Scan for the cell matching the given text and deliver its [X, Y] coordinate at center. 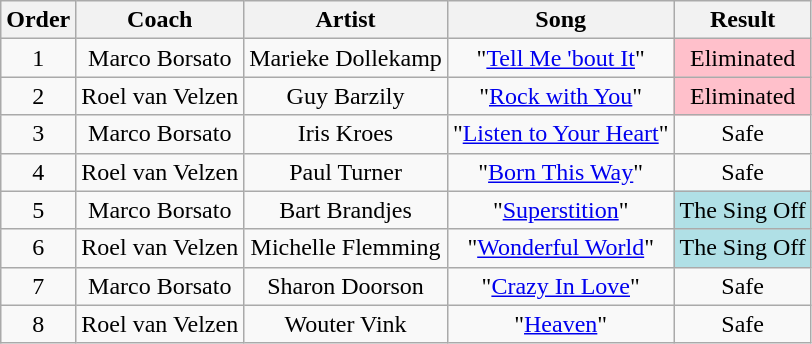
Guy Barzily [346, 96]
Marieke Dollekamp [346, 58]
5 [38, 210]
Bart Brandjes [346, 210]
3 [38, 134]
Artist [346, 20]
"Born This Way" [560, 172]
4 [38, 172]
Coach [160, 20]
Paul Turner [346, 172]
"Crazy In Love" [560, 286]
Sharon Doorson [346, 286]
Wouter Vink [346, 324]
1 [38, 58]
2 [38, 96]
"Tell Me 'bout It" [560, 58]
Michelle Flemming [346, 248]
"Listen to Your Heart" [560, 134]
"Wonderful World" [560, 248]
Order [38, 20]
6 [38, 248]
"Superstition" [560, 210]
7 [38, 286]
Song [560, 20]
"Rock with You" [560, 96]
Iris Kroes [346, 134]
"Heaven" [560, 324]
8 [38, 324]
Result [742, 20]
